Determine the [X, Y] coordinate at the center of the cell enclosing the given text.  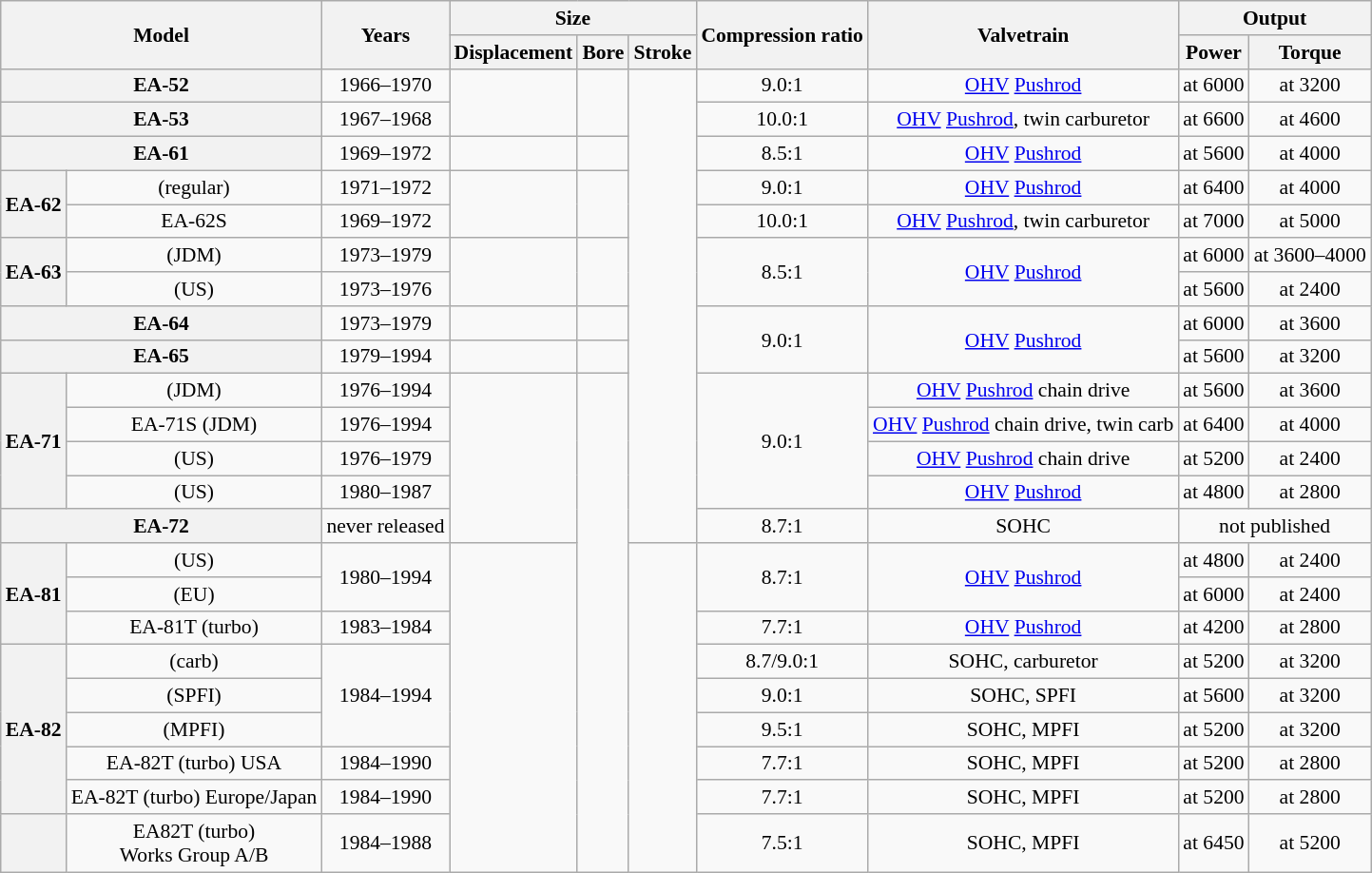
1979–1994 [385, 357]
at 4200 [1213, 628]
9.5:1 [782, 729]
at 6450 [1213, 843]
EA-63 [34, 272]
Compression ratio [782, 34]
Size [573, 18]
EA-82T (turbo) USA [194, 764]
not published [1274, 527]
EA-61 [162, 154]
(SPFI) [194, 696]
7.5:1 [782, 843]
1966–1970 [385, 86]
SOHC, carburetor [1023, 662]
EA-53 [162, 120]
1976–1979 [385, 458]
Years [385, 34]
1984–1994 [385, 696]
EA-62 [34, 204]
1973–1976 [385, 289]
at 3600–4000 [1310, 256]
1967–1968 [385, 120]
EA-71S (JDM) [194, 425]
1971–1972 [385, 187]
Stroke [662, 52]
Power [1213, 52]
EA-81 [34, 593]
Displacement [513, 52]
OHV Pushrod chain drive, twin carb [1023, 425]
EA82T (turbo)Works Group A/B [194, 843]
EA-65 [162, 357]
EA-64 [162, 323]
EA-52 [162, 86]
at 7000 [1213, 222]
1980–1987 [385, 493]
Model [162, 34]
EA-71 [34, 441]
8.7/9.0:1 [782, 662]
never released [385, 527]
SOHC, SPFI [1023, 696]
EA-82T (turbo) Europe/Japan [194, 798]
Valvetrain [1023, 34]
EA-81T (turbo) [194, 628]
Bore [603, 52]
SOHC [1023, 527]
1983–1984 [385, 628]
(carb) [194, 662]
EA-72 [162, 527]
(EU) [194, 594]
at 4600 [1310, 120]
EA-62S [194, 222]
at 5000 [1310, 222]
EA-82 [34, 729]
Torque [1310, 52]
Output [1274, 18]
1980–1994 [385, 576]
(regular) [194, 187]
at 6600 [1213, 120]
(MPFI) [194, 729]
1984–1988 [385, 843]
